Provide the (X, Y) coordinate of the cell's center where the given text is located.  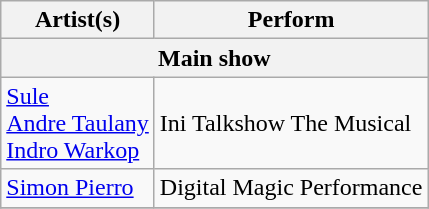
Artist(s) (78, 20)
Ini Talkshow The Musical (291, 123)
Perform (291, 20)
Main show (214, 58)
SuleAndre TaulanyIndro Warkop (78, 123)
Simon Pierro (78, 188)
Digital Magic Performance (291, 188)
